Scan for the cell matching the given text and deliver its [X, Y] coordinate at center. 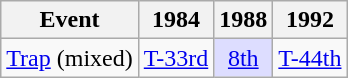
8th [244, 58]
1984 [176, 20]
Trap (mixed) [70, 58]
Event [70, 20]
T-44th [310, 58]
1988 [244, 20]
T-33rd [176, 58]
1992 [310, 20]
